Scan for the cell matching the given text and deliver its [X, Y] coordinate at center. 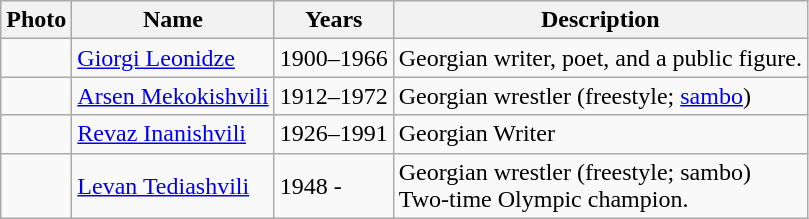
1926–1991 [334, 134]
Levan Tediashvili [173, 186]
1912–1972 [334, 96]
1948 - [334, 186]
Georgian wrestler (freestyle; sambo) [600, 96]
Georgian wrestler (freestyle; sambo)Two-time Olympic champion. [600, 186]
Photo [36, 20]
Description [600, 20]
Revaz Inanishvili [173, 134]
Georgian writer, poet, and a public figure. [600, 58]
Name [173, 20]
1900–1966 [334, 58]
Giorgi Leonidze [173, 58]
Georgian Writer [600, 134]
Years [334, 20]
Arsen Mekokishvili [173, 96]
